Search for the cell housing the specified text and yield its (x, y) center coordinate. 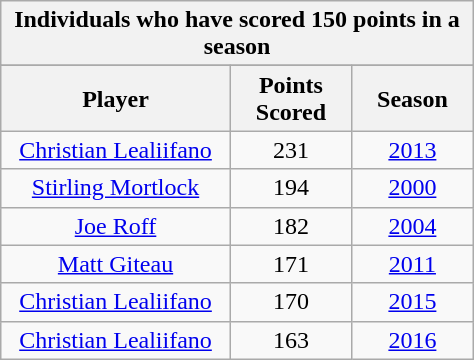
Stirling Mortlock (116, 188)
2000 (413, 188)
Individuals who have scored 150 points in a season (237, 34)
Points Scored (290, 98)
Season (413, 98)
2011 (413, 264)
Matt Giteau (116, 264)
Joe Roff (116, 226)
182 (290, 226)
171 (290, 264)
194 (290, 188)
231 (290, 150)
170 (290, 302)
163 (290, 340)
Player (116, 98)
2016 (413, 340)
2004 (413, 226)
2015 (413, 302)
2013 (413, 150)
